Scan for the cell matching the given text and deliver its (X, Y) coordinate at center. 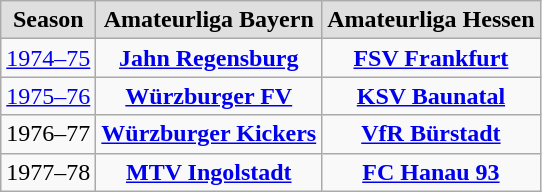
1977–78 (48, 172)
FC Hanau 93 (431, 172)
Jahn Regensburg (209, 58)
1976–77 (48, 134)
FSV Frankfurt (431, 58)
Würzburger Kickers (209, 134)
Amateurliga Bayern (209, 20)
KSV Baunatal (431, 96)
VfR Bürstadt (431, 134)
Würzburger FV (209, 96)
Amateurliga Hessen (431, 20)
MTV Ingolstadt (209, 172)
1974–75 (48, 58)
1975–76 (48, 96)
Season (48, 20)
